Scan for the cell matching the given text and deliver its (x, y) coordinate at center. 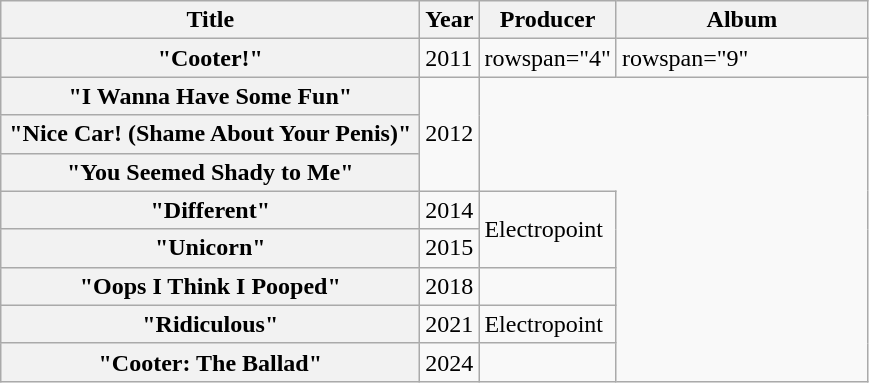
Title (210, 20)
Producer (548, 20)
rowspan="4" (548, 58)
rowspan="9" (742, 58)
2012 (450, 134)
Year (450, 20)
"Unicorn" (210, 248)
2014 (450, 210)
"I Wanna Have Some Fun" (210, 96)
"Cooter!" (210, 58)
Album (742, 20)
"Oops I Think I Pooped" (210, 286)
"Nice Car! (Shame About Your Penis)" (210, 134)
"Ridiculous" (210, 324)
"Different" (210, 210)
2024 (450, 362)
2015 (450, 248)
2011 (450, 58)
2021 (450, 324)
2018 (450, 286)
"Cooter: The Ballad" (210, 362)
"You Seemed Shady to Me" (210, 172)
